From the cell containing the given text, extract its center point as [x, y] coordinate. 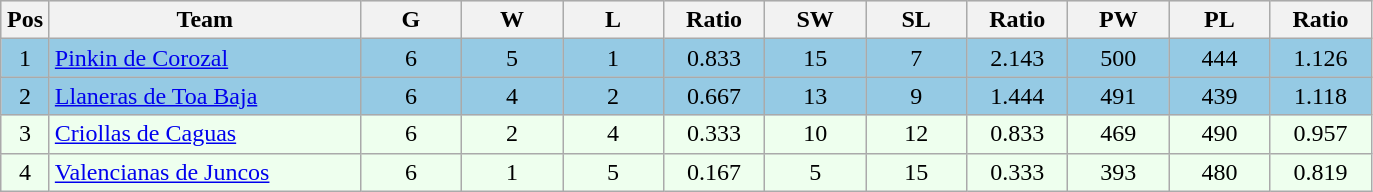
SL [916, 20]
Criollas de Caguas [204, 134]
9 [916, 96]
0.667 [714, 96]
PL [1220, 20]
7 [916, 58]
2.143 [1018, 58]
439 [1220, 96]
SW [816, 20]
Valencianas de Juncos [204, 172]
500 [1118, 58]
Pos [26, 20]
PW [1118, 20]
1.118 [1320, 96]
491 [1118, 96]
Team [204, 20]
W [512, 20]
Llaneras de Toa Baja [204, 96]
3 [26, 134]
393 [1118, 172]
L [612, 20]
12 [916, 134]
480 [1220, 172]
0.167 [714, 172]
490 [1220, 134]
0.957 [1320, 134]
10 [816, 134]
469 [1118, 134]
Pinkin de Corozal [204, 58]
444 [1220, 58]
1.126 [1320, 58]
0.819 [1320, 172]
1.444 [1018, 96]
13 [816, 96]
G [410, 20]
